Find where the given text appears and provide that cell's center as [X, Y] coordinate. 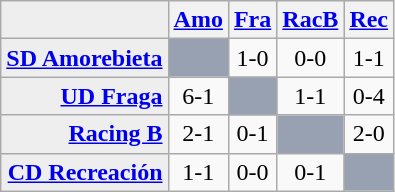
Rec [369, 20]
SD Amorebieta [84, 58]
CD Recreación [84, 172]
0-4 [369, 96]
2-1 [198, 134]
Racing B [84, 134]
2-0 [369, 134]
Fra [252, 20]
6-1 [198, 96]
Amo [198, 20]
1-0 [252, 58]
RacB [310, 20]
UD Fraga [84, 96]
